Detect which cell encompasses the target text, then output its [x, y] center coordinate. 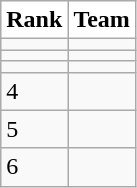
Team [102, 20]
Rank [34, 20]
5 [34, 129]
4 [34, 91]
6 [34, 167]
